Detect which cell encompasses the target text, then output its [x, y] center coordinate. 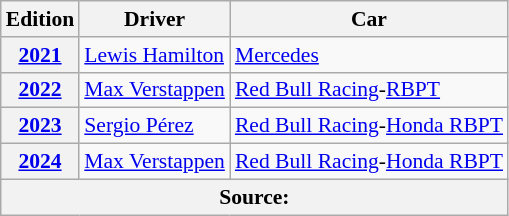
Mercedes [369, 55]
Driver [154, 19]
Lewis Hamilton [154, 55]
2022 [40, 90]
2023 [40, 126]
Edition [40, 19]
Red Bull Racing-RBPT [369, 90]
2024 [40, 162]
Source: [254, 197]
2021 [40, 55]
Car [369, 19]
Sergio Pérez [154, 126]
